Provide the (x, y) coordinate of the cell's center where the given text is located.  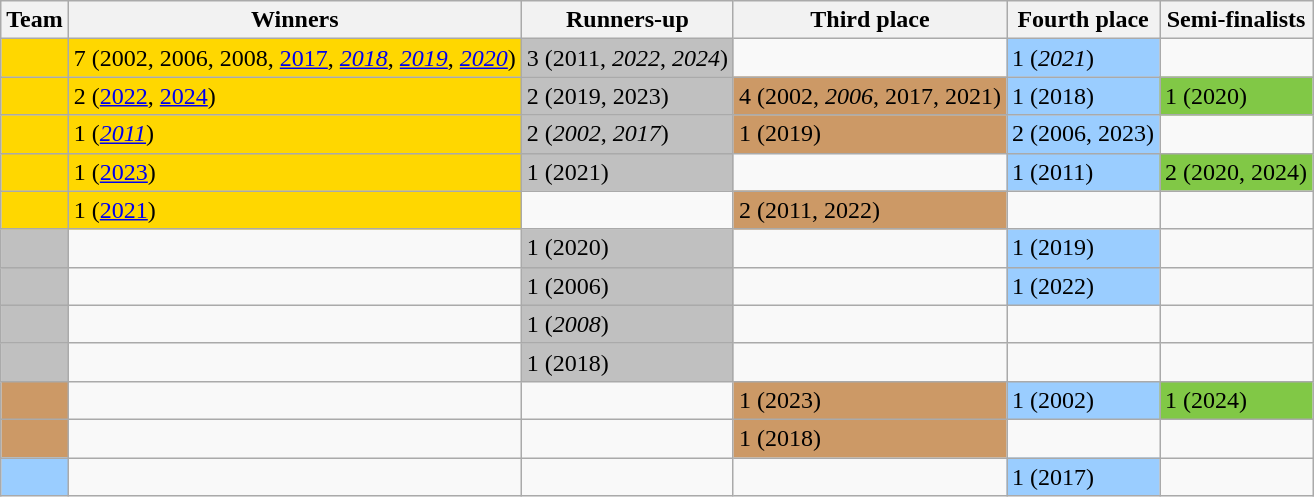
1 (2024) (1236, 400)
Runners-up (627, 20)
1 (2002) (1084, 400)
2 (2011, 2022) (870, 210)
Third place (870, 20)
4 (2002, 2006, 2017, 2021) (870, 96)
2 (2002, 2017) (627, 134)
2 (2022, 2024) (294, 96)
1 (2006) (627, 286)
1 (2008) (627, 324)
3 (2011, 2022, 2024) (627, 58)
7 (2002, 2006, 2008, 2017, 2018, 2019, 2020) (294, 58)
Semi-finalists (1236, 20)
1 (2022) (1084, 286)
2 (2019, 2023) (627, 96)
2 (2006, 2023) (1084, 134)
Fourth place (1084, 20)
2 (2020, 2024) (1236, 172)
Team (35, 20)
Winners (294, 20)
1 (2017) (1084, 477)
